Determine the [x, y] coordinate at the center of the cell enclosing the given text.  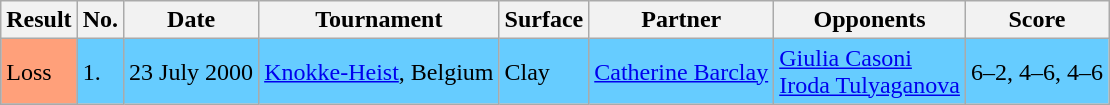
23 July 2000 [192, 72]
Result [39, 20]
Tournament [379, 20]
Catherine Barclay [682, 72]
1. [100, 72]
Opponents [870, 20]
Giulia Casoni Iroda Tulyaganova [870, 72]
Score [1036, 20]
No. [100, 20]
Loss [39, 72]
Partner [682, 20]
Surface [544, 20]
Date [192, 20]
Knokke-Heist, Belgium [379, 72]
Clay [544, 72]
6–2, 4–6, 4–6 [1036, 72]
